Search for the cell housing the specified text and yield its (x, y) center coordinate. 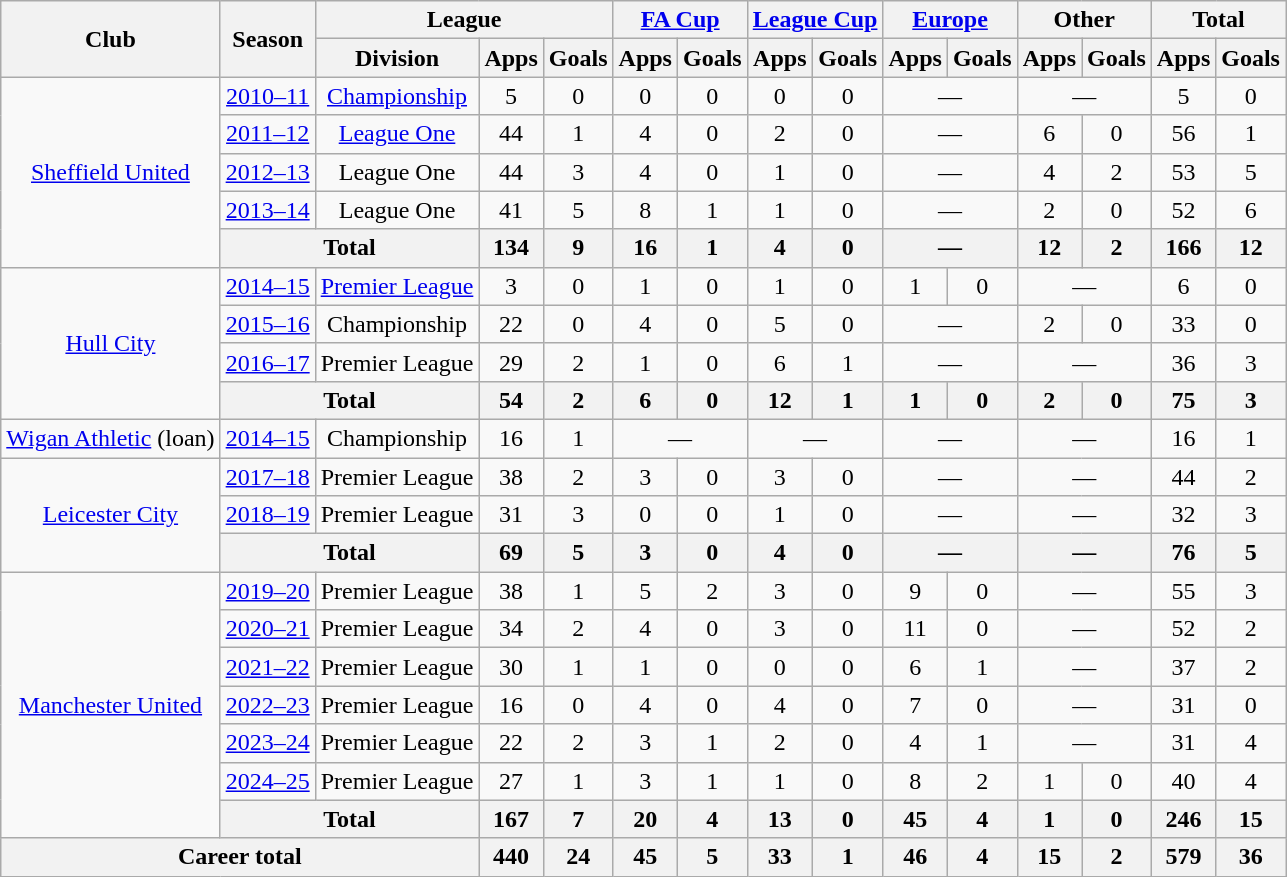
579 (1183, 857)
2013–14 (268, 210)
55 (1183, 591)
46 (915, 857)
2018–19 (268, 515)
2016–17 (268, 362)
2012–13 (268, 172)
Season (268, 39)
167 (511, 819)
11 (915, 629)
53 (1183, 172)
34 (511, 629)
Other (1084, 20)
54 (511, 400)
2019–20 (268, 591)
2021–22 (268, 667)
Europe (950, 20)
32 (1183, 515)
27 (511, 781)
13 (780, 819)
75 (1183, 400)
2022–23 (268, 705)
2010–11 (268, 96)
56 (1183, 134)
246 (1183, 819)
2020–21 (268, 629)
2024–25 (268, 781)
2011–12 (268, 134)
League Cup (815, 20)
Manchester United (110, 705)
76 (1183, 553)
Leicester City (110, 515)
Club (110, 39)
Career total (240, 857)
69 (511, 553)
134 (511, 248)
Sheffield United (110, 172)
29 (511, 362)
Division (397, 58)
20 (645, 819)
2015–16 (268, 324)
166 (1183, 248)
2017–18 (268, 477)
Wigan Athletic (loan) (110, 438)
League (464, 20)
41 (511, 210)
37 (1183, 667)
440 (511, 857)
30 (511, 667)
FA Cup (680, 20)
40 (1183, 781)
Hull City (110, 343)
2023–24 (268, 743)
24 (578, 857)
